Return the (X, Y) coordinate for the center point of the cell that contains the specified text.  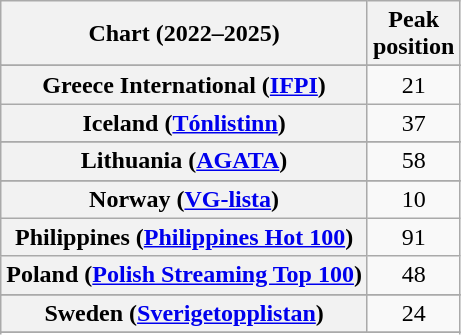
Greece International (IFPI) (184, 85)
Peak position (413, 34)
Norway (VG-lista) (184, 199)
Philippines (Philippines Hot 100) (184, 237)
Sweden (Sverigetopplistan) (184, 313)
Lithuania (AGATA) (184, 161)
58 (413, 161)
21 (413, 85)
91 (413, 237)
24 (413, 313)
10 (413, 199)
Poland (Polish Streaming Top 100) (184, 275)
37 (413, 123)
48 (413, 275)
Chart (2022–2025) (184, 34)
Iceland (Tónlistinn) (184, 123)
